Scan for the cell matching the given text and deliver its [X, Y] coordinate at center. 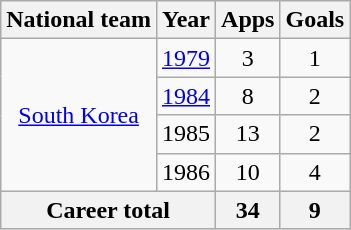
Goals [315, 20]
8 [248, 96]
National team [79, 20]
Apps [248, 20]
1 [315, 58]
3 [248, 58]
9 [315, 210]
1986 [186, 172]
1979 [186, 58]
1985 [186, 134]
Career total [108, 210]
4 [315, 172]
34 [248, 210]
Year [186, 20]
13 [248, 134]
1984 [186, 96]
10 [248, 172]
South Korea [79, 115]
